Return the (X, Y) coordinate for the center point of the cell that contains the specified text.  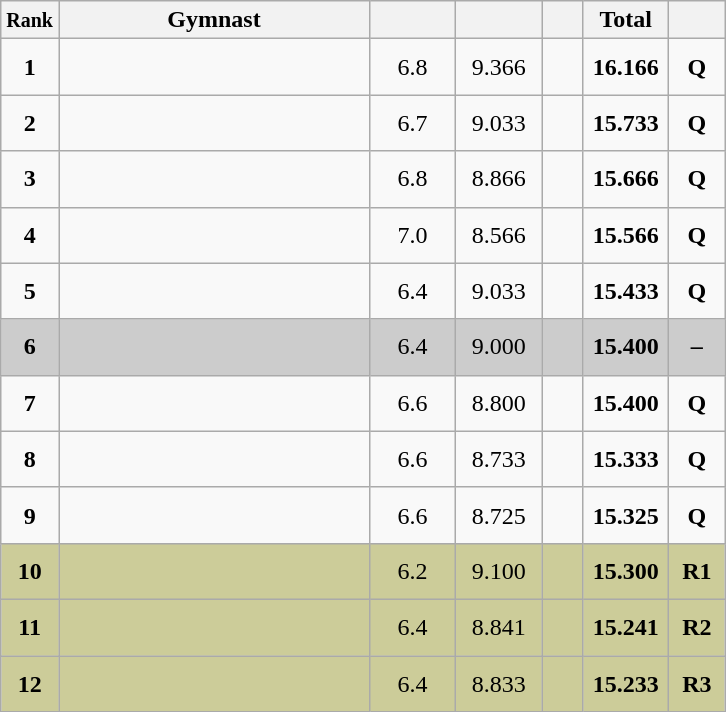
15.733 (626, 123)
11 (30, 627)
9.100 (499, 571)
2 (30, 123)
15.300 (626, 571)
8.866 (499, 179)
12 (30, 684)
9 (30, 515)
15.241 (626, 627)
8.725 (499, 515)
15.333 (626, 459)
R3 (697, 684)
Gymnast (214, 20)
15.325 (626, 515)
16.166 (626, 67)
15.566 (626, 235)
7.0 (413, 235)
6.2 (413, 571)
1 (30, 67)
3 (30, 179)
8.833 (499, 684)
Total (626, 20)
9.000 (499, 347)
– (697, 347)
R1 (697, 571)
10 (30, 571)
5 (30, 291)
8.733 (499, 459)
6.7 (413, 123)
6 (30, 347)
8 (30, 459)
15.666 (626, 179)
9.366 (499, 67)
Rank (30, 20)
R2 (697, 627)
15.233 (626, 684)
15.433 (626, 291)
8.800 (499, 403)
8.566 (499, 235)
8.841 (499, 627)
4 (30, 235)
7 (30, 403)
